Extract the [x, y] coordinate from the center of the cell holding the provided text.  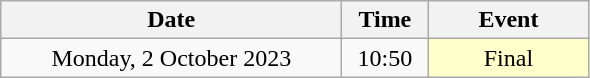
10:50 [385, 58]
Monday, 2 October 2023 [172, 58]
Time [385, 20]
Date [172, 20]
Event [508, 20]
Final [508, 58]
